Find where the given text appears and provide that cell's center as [x, y] coordinate. 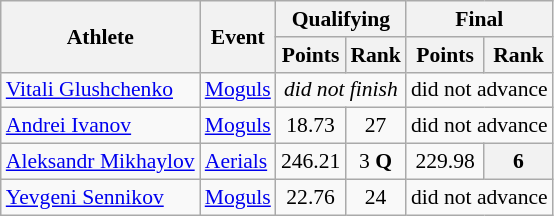
24 [376, 197]
18.73 [310, 126]
Vitali Glushchenko [100, 90]
27 [376, 126]
22.76 [310, 197]
Qualifying [341, 19]
6 [518, 162]
Yevgeni Sennikov [100, 197]
Event [238, 36]
Aerials [238, 162]
Final [480, 19]
229.98 [445, 162]
3 Q [376, 162]
Aleksandr Mikhaylov [100, 162]
Athlete [100, 36]
Andrei Ivanov [100, 126]
did not finish [341, 90]
246.21 [310, 162]
